Determine the [x, y] coordinate at the center of the cell enclosing the given text.  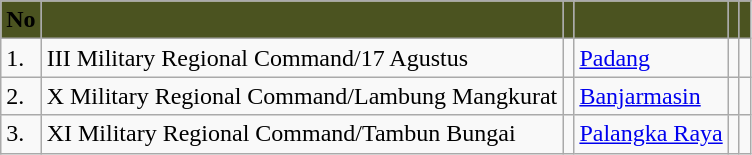
Palangka Raya [651, 134]
III Military Regional Command/17 Agustus [302, 58]
X Military Regional Command/Lambung Mangkurat [302, 96]
No [21, 20]
Banjarmasin [651, 96]
3. [21, 134]
2. [21, 96]
1. [21, 58]
XI Military Regional Command/Tambun Bungai [302, 134]
Padang [651, 58]
